Determine the (x, y) coordinate at the center of the cell enclosing the given text.  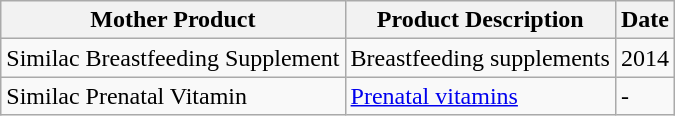
Product Description (480, 20)
- (644, 96)
Breastfeeding supplements (480, 58)
Similac Breastfeeding Supplement (173, 58)
Prenatal vitamins (480, 96)
Mother Product (173, 20)
2014 (644, 58)
Date (644, 20)
Similac Prenatal Vitamin (173, 96)
